Provide the [X, Y] coordinate of the cell's center where the given text is located.  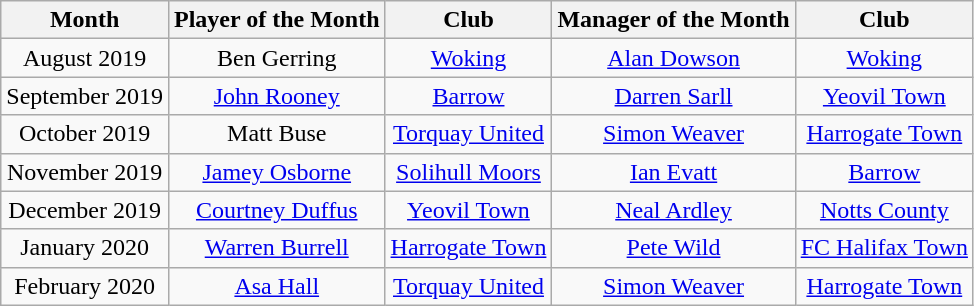
February 2020 [85, 286]
Asa Hall [276, 286]
January 2020 [85, 248]
Jamey Osborne [276, 172]
August 2019 [85, 58]
October 2019 [85, 134]
FC Halifax Town [884, 248]
Warren Burrell [276, 248]
Neal Ardley [674, 210]
Pete Wild [674, 248]
Darren Sarll [674, 96]
Alan Dowson [674, 58]
November 2019 [85, 172]
Courtney Duffus [276, 210]
John Rooney [276, 96]
Matt Buse [276, 134]
Month [85, 20]
Notts County [884, 210]
Solihull Moors [468, 172]
December 2019 [85, 210]
Player of the Month [276, 20]
September 2019 [85, 96]
Ian Evatt [674, 172]
Manager of the Month [674, 20]
Ben Gerring [276, 58]
